Search for the cell housing the specified text and yield its [x, y] center coordinate. 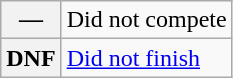
Did not finish [146, 58]
Did not compete [146, 20]
— [31, 20]
DNF [31, 58]
